Detect which cell encompasses the target text, then output its [X, Y] center coordinate. 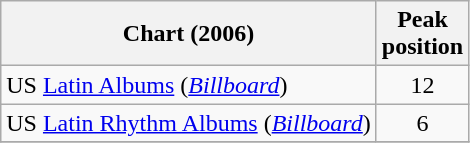
12 [422, 85]
Chart (2006) [189, 34]
US Latin Albums (Billboard) [189, 85]
Peakposition [422, 34]
US Latin Rhythm Albums (Billboard) [189, 123]
6 [422, 123]
